Capture the cell that displays the provided text and extract its [x, y] central coordinate. 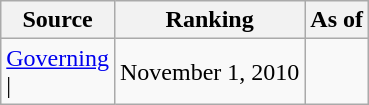
Source [58, 20]
Ranking [209, 20]
Governing| [58, 72]
As of [337, 20]
November 1, 2010 [209, 72]
